Identify which cell holds the provided text, then report its (X, Y) central coordinate. 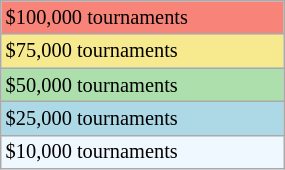
$50,000 tournaments (142, 85)
$100,000 tournaments (142, 17)
$75,000 tournaments (142, 51)
$10,000 tournaments (142, 152)
$25,000 tournaments (142, 118)
